Provide the (x, y) coordinate of the cell's center where the given text is located.  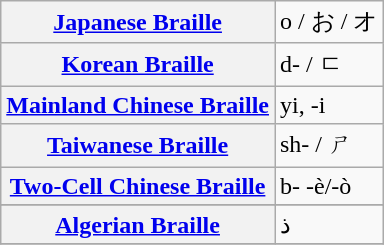
b- -è/-ò (328, 185)
Algerian Braille (138, 225)
d- / ㄷ (328, 64)
Korean Braille (138, 64)
ذ ‎ (328, 225)
Taiwanese Braille (138, 146)
Mainland Chinese Braille (138, 105)
Japanese Braille (138, 22)
sh- / ㄕ (328, 146)
o / お / オ (328, 22)
Two-Cell Chinese Braille (138, 185)
yi, -i (328, 105)
